Provide the (x, y) coordinate of the cell's center where the given text is located.  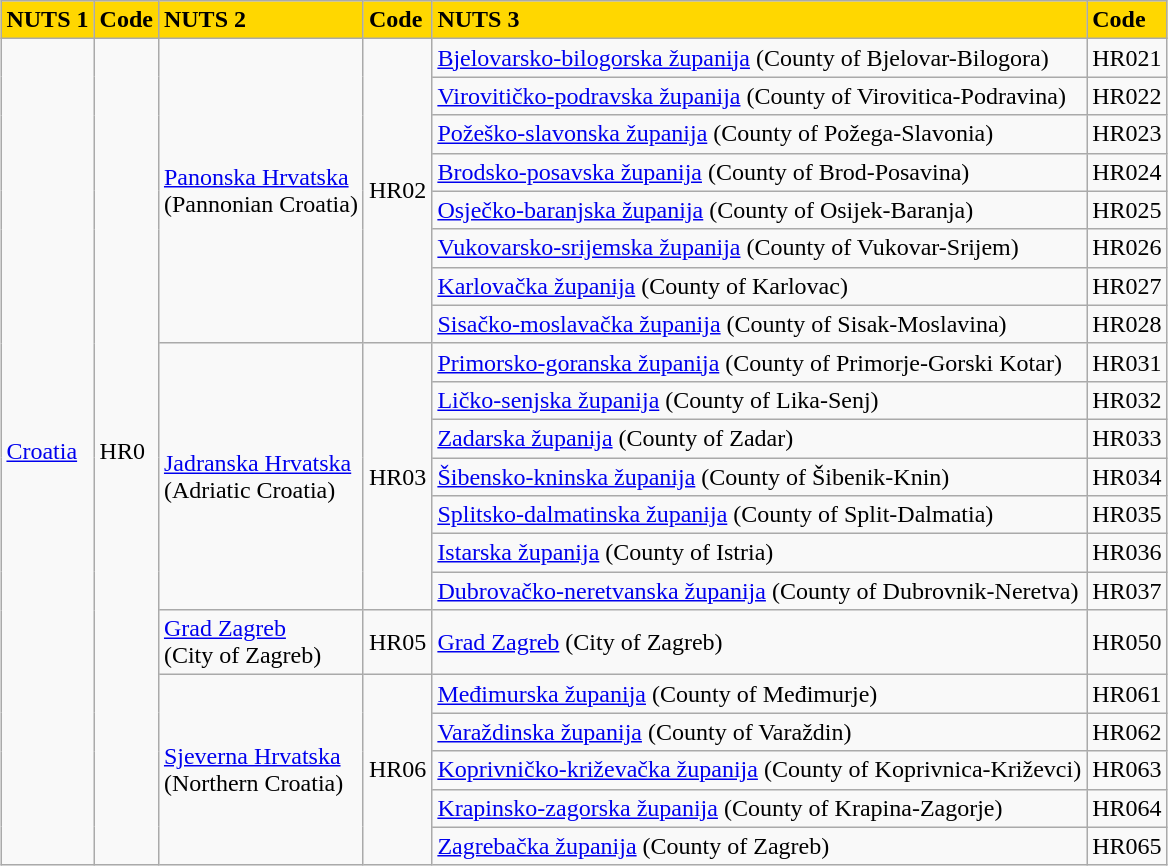
Brodsko-posavska županija (County of Brod-Posavina) (760, 172)
Bjelovarsko-bilogorska županija (County of Bjelovar-Bilogora) (760, 58)
HR064 (1127, 808)
HR065 (1127, 846)
HR037 (1127, 591)
HR05 (397, 642)
Virovitičko-podravska županija (County of Virovitica-Podravina) (760, 96)
Krapinsko-zagorska županija (County of Krapina-Zagorje) (760, 808)
Dubrovačko-neretvanska županija (County of Dubrovnik-Neretva) (760, 591)
HR028 (1127, 324)
Koprivničko-križevačka županija (County of Koprivnica-Križevci) (760, 770)
HR034 (1127, 477)
HR022 (1127, 96)
HR063 (1127, 770)
HR031 (1127, 362)
HR024 (1127, 172)
Grad Zagreb(City of Zagreb) (260, 642)
Grad Zagreb (City of Zagreb) (760, 642)
Splitsko-dalmatinska županija (County of Split-Dalmatia) (760, 515)
Varaždinska županija (County of Varaždin) (760, 732)
HR025 (1127, 210)
HR061 (1127, 694)
Zagrebačka županija (County of Zagreb) (760, 846)
Jadranska Hrvatska(Adriatic Croatia) (260, 476)
HR035 (1127, 515)
NUTS 1 (48, 20)
Šibensko-kninska županija (County of Šibenik-Knin) (760, 477)
HR033 (1127, 438)
HR023 (1127, 134)
Istarska županija (County of Istria) (760, 553)
HR050 (1127, 642)
NUTS 3 (760, 20)
Međimurska županija (County of Međimurje) (760, 694)
Zadarska županija (County of Zadar) (760, 438)
HR021 (1127, 58)
HR03 (397, 476)
Osječko-baranjska županija (County of Osijek-Baranja) (760, 210)
Croatia (48, 452)
HR027 (1127, 286)
Vukovarsko-srijemska županija (County of Vukovar-Srijem) (760, 248)
Primorsko-goranska županija (County of Primorje-Gorski Kotar) (760, 362)
HR02 (397, 191)
HR026 (1127, 248)
NUTS 2 (260, 20)
Karlovačka županija (County of Karlovac) (760, 286)
HR0 (126, 452)
HR062 (1127, 732)
Panonska Hrvatska(Pannonian Croatia) (260, 191)
Ličko-senjska županija (County of Lika-Senj) (760, 400)
Sjeverna Hrvatska(Northern Croatia) (260, 770)
HR032 (1127, 400)
Požeško-slavonska županija (County of Požega-Slavonia) (760, 134)
HR036 (1127, 553)
Sisačko-moslavačka županija (County of Sisak-Moslavina) (760, 324)
HR06 (397, 770)
